Provide the [x, y] coordinate of the cell's center where the given text is located.  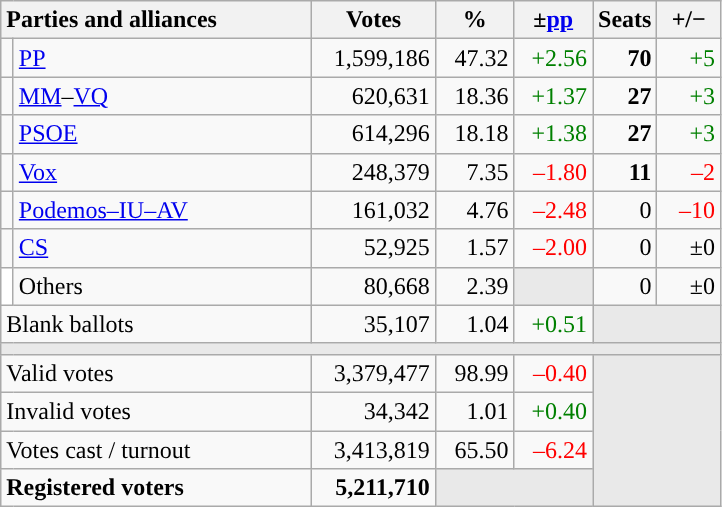
18.36 [474, 96]
161,032 [374, 210]
+1.37 [554, 96]
Registered voters [156, 488]
47.32 [474, 58]
+0.40 [554, 411]
11 [624, 172]
Vox [162, 172]
+/− [689, 20]
98.99 [474, 373]
Seats [624, 20]
80,668 [374, 286]
614,296 [374, 134]
Votes [374, 20]
52,925 [374, 248]
–2 [689, 172]
–10 [689, 210]
–1.80 [554, 172]
2.39 [474, 286]
PSOE [162, 134]
–2.00 [554, 248]
Others [162, 286]
3,379,477 [374, 373]
35,107 [374, 324]
3,413,819 [374, 449]
620,631 [374, 96]
+2.56 [554, 58]
34,342 [374, 411]
+5 [689, 58]
65.50 [474, 449]
PP [162, 58]
248,379 [374, 172]
1.04 [474, 324]
–2.48 [554, 210]
70 [624, 58]
±pp [554, 20]
7.35 [474, 172]
5,211,710 [374, 488]
Blank ballots [156, 324]
Invalid votes [156, 411]
4.76 [474, 210]
+0.51 [554, 324]
18.18 [474, 134]
1.01 [474, 411]
MM–VQ [162, 96]
Valid votes [156, 373]
Parties and alliances [156, 20]
+1.38 [554, 134]
CS [162, 248]
1.57 [474, 248]
–6.24 [554, 449]
1,599,186 [374, 58]
Podemos–IU–AV [162, 210]
Votes cast / turnout [156, 449]
–0.40 [554, 373]
% [474, 20]
